Identify which cell holds the provided text, then report its [x, y] central coordinate. 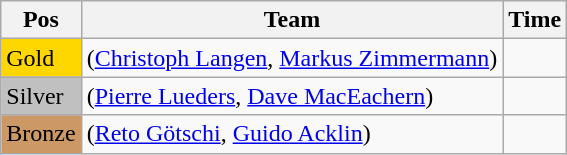
Bronze [41, 134]
Gold [41, 58]
(Reto Götschi, Guido Acklin) [292, 134]
Team [292, 20]
(Christoph Langen, Markus Zimmermann) [292, 58]
Pos [41, 20]
(Pierre Lueders, Dave MacEachern) [292, 96]
Silver [41, 96]
Time [535, 20]
